Search for the cell housing the specified text and yield its [X, Y] center coordinate. 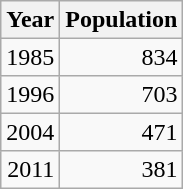
703 [122, 94]
1996 [30, 94]
Year [30, 20]
381 [122, 170]
1985 [30, 56]
834 [122, 56]
2011 [30, 170]
Population [122, 20]
2004 [30, 132]
471 [122, 132]
